Determine the [X, Y] coordinate at the center of the cell enclosing the given text.  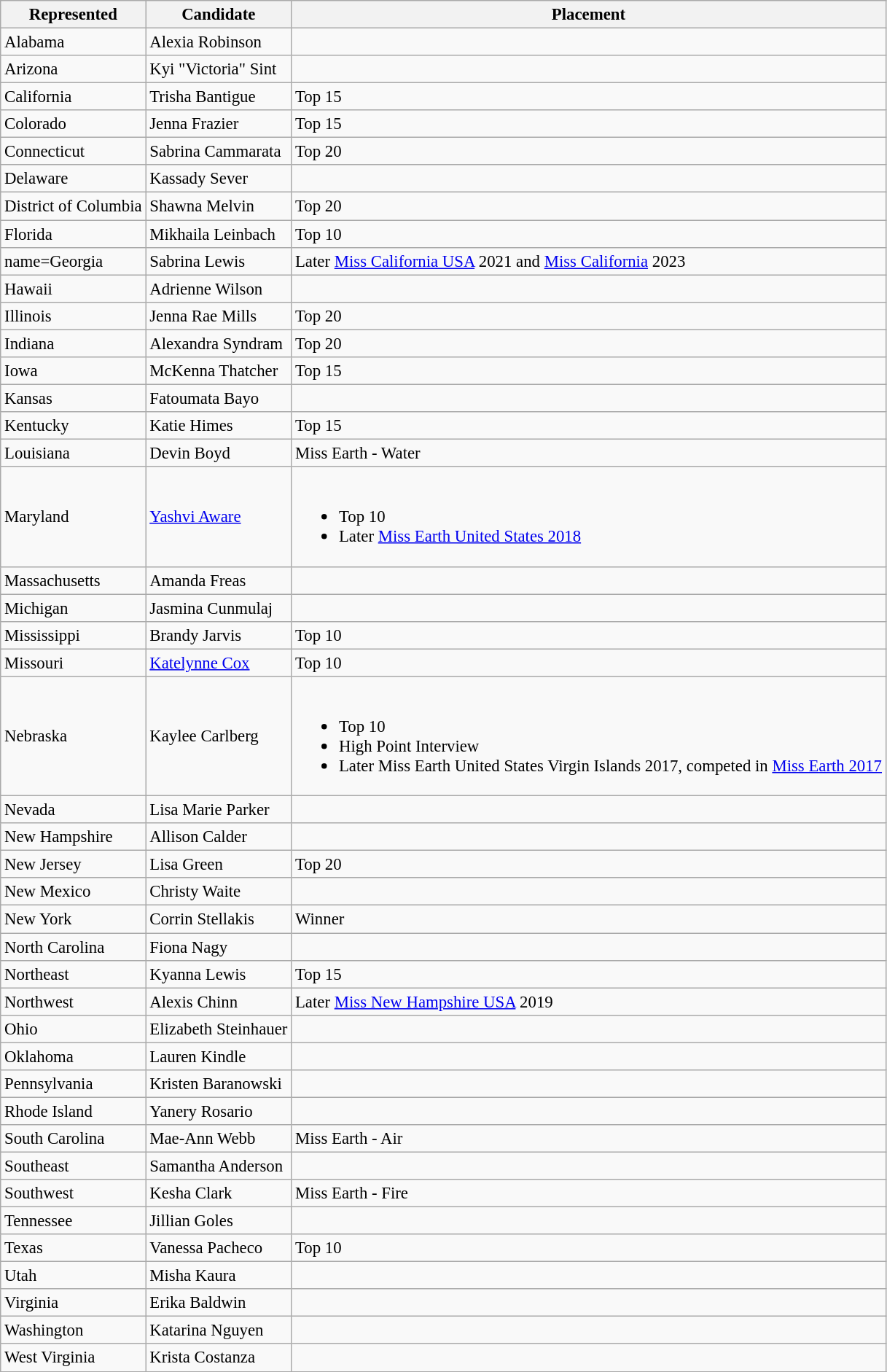
Miss Earth - Fire [589, 1193]
Lauren Kindle [219, 1056]
Indiana [73, 343]
Florida [73, 234]
Jillian Goles [219, 1221]
Later Miss New Hampshire USA 2019 [589, 1002]
Delaware [73, 179]
Kaylee Carlberg [219, 736]
Maryland [73, 516]
Samantha Anderson [219, 1166]
Krista Costanza [219, 1358]
Iowa [73, 371]
Fatoumata Bayo [219, 398]
Alexandra Syndram [219, 343]
Fiona Nagy [219, 947]
South Carolina [73, 1139]
Jenna Frazier [219, 124]
Mikhaila Leinbach [219, 234]
Texas [73, 1248]
Devin Boyd [219, 453]
Top 10Later Miss Earth United States 2018 [589, 516]
Amanda Freas [219, 580]
Northwest [73, 1002]
Michigan [73, 608]
Elizabeth Steinhauer [219, 1029]
Southwest [73, 1193]
District of Columbia [73, 206]
Shawna Melvin [219, 206]
Louisiana [73, 453]
Miss Earth - Air [589, 1139]
Southeast [73, 1166]
Missouri [73, 663]
Hawaii [73, 289]
Ohio [73, 1029]
Vanessa Pacheco [219, 1248]
West Virginia [73, 1358]
Alexis Chinn [219, 1002]
Lisa Green [219, 865]
Allison Calder [219, 837]
Nebraska [73, 736]
name=Georgia [73, 261]
Kesha Clark [219, 1193]
Represented [73, 15]
Pennsylvania [73, 1084]
Utah [73, 1276]
Kentucky [73, 426]
Virginia [73, 1303]
Alabama [73, 42]
Erika Baldwin [219, 1303]
New Jersey [73, 865]
Kyanna Lewis [219, 974]
Arizona [73, 69]
Kassady Sever [219, 179]
New Hampshire [73, 837]
Candidate [219, 15]
McKenna Thatcher [219, 371]
Colorado [73, 124]
Mae-Ann Webb [219, 1139]
New York [73, 919]
Later Miss California USA 2021 and Miss California 2023 [589, 261]
Katelynne Cox [219, 663]
Jasmina Cunmulaj [219, 608]
Adrienne Wilson [219, 289]
Top 10High Point InterviewLater Miss Earth United States Virgin Islands 2017, competed in Miss Earth 2017 [589, 736]
Sabrina Cammarata [219, 152]
Brandy Jarvis [219, 635]
Kyi "Victoria" Sint [219, 69]
Kansas [73, 398]
Lisa Marie Parker [219, 810]
Illinois [73, 316]
Katie Himes [219, 426]
Tennessee [73, 1221]
Misha Kaura [219, 1276]
Yashvi Aware [219, 516]
Winner [589, 919]
Katarina Nguyen [219, 1330]
Rhode Island [73, 1111]
California [73, 97]
Miss Earth - Water [589, 453]
Christy Waite [219, 892]
Nevada [73, 810]
Sabrina Lewis [219, 261]
Mississippi [73, 635]
Jenna Rae Mills [219, 316]
New Mexico [73, 892]
Connecticut [73, 152]
Corrin Stellakis [219, 919]
Massachusetts [73, 580]
Northeast [73, 974]
Kristen Baranowski [219, 1084]
Yanery Rosario [219, 1111]
Oklahoma [73, 1056]
Trisha Bantigue [219, 97]
Alexia Robinson [219, 42]
Washington [73, 1330]
North Carolina [73, 947]
Placement [589, 15]
